Search for the cell housing the specified text and yield its [X, Y] center coordinate. 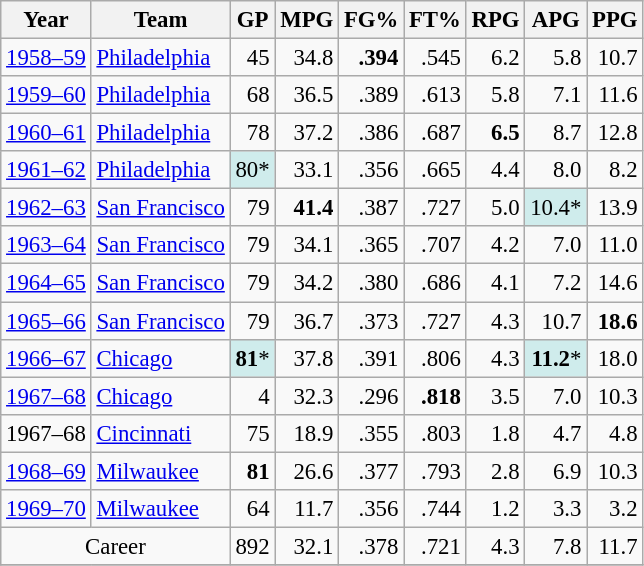
2.8 [496, 471]
81 [252, 471]
11.6 [615, 95]
64 [252, 509]
4.8 [615, 433]
.687 [436, 133]
68 [252, 95]
10.4* [556, 208]
1963–64 [46, 245]
FG% [372, 20]
32.1 [307, 546]
1965–66 [46, 321]
.793 [436, 471]
18.0 [615, 358]
37.8 [307, 358]
1962–63 [46, 208]
78 [252, 133]
Career [116, 546]
6.5 [496, 133]
.365 [372, 245]
.378 [372, 546]
11.0 [615, 245]
.744 [436, 509]
1969–70 [46, 509]
PPG [615, 20]
45 [252, 58]
.380 [372, 283]
.818 [436, 396]
.803 [436, 433]
18.9 [307, 433]
1960–61 [46, 133]
37.2 [307, 133]
GP [252, 20]
4.7 [556, 433]
1.8 [496, 433]
1.2 [496, 509]
11.2* [556, 358]
4.2 [496, 245]
.377 [372, 471]
Team [160, 20]
4.4 [496, 170]
32.3 [307, 396]
.665 [436, 170]
.387 [372, 208]
6.9 [556, 471]
18.6 [615, 321]
.394 [372, 58]
41.4 [307, 208]
.806 [436, 358]
3.2 [615, 509]
14.6 [615, 283]
.686 [436, 283]
8.0 [556, 170]
75 [252, 433]
8.2 [615, 170]
7.1 [556, 95]
FT% [436, 20]
RPG [496, 20]
892 [252, 546]
3.3 [556, 509]
1961–62 [46, 170]
.613 [436, 95]
33.1 [307, 170]
MPG [307, 20]
.386 [372, 133]
.707 [436, 245]
APG [556, 20]
1968–69 [46, 471]
4.1 [496, 283]
7.8 [556, 546]
1966–67 [46, 358]
34.8 [307, 58]
13.9 [615, 208]
12.8 [615, 133]
Year [46, 20]
.545 [436, 58]
26.6 [307, 471]
Cincinnati [160, 433]
6.2 [496, 58]
.389 [372, 95]
34.2 [307, 283]
81* [252, 358]
3.5 [496, 396]
1964–65 [46, 283]
34.1 [307, 245]
8.7 [556, 133]
.355 [372, 433]
4 [252, 396]
.721 [436, 546]
36.7 [307, 321]
36.5 [307, 95]
.373 [372, 321]
.391 [372, 358]
80* [252, 170]
7.2 [556, 283]
1959–60 [46, 95]
5.0 [496, 208]
1958–59 [46, 58]
.296 [372, 396]
